Return (x, y) of the center of cell containing provided text 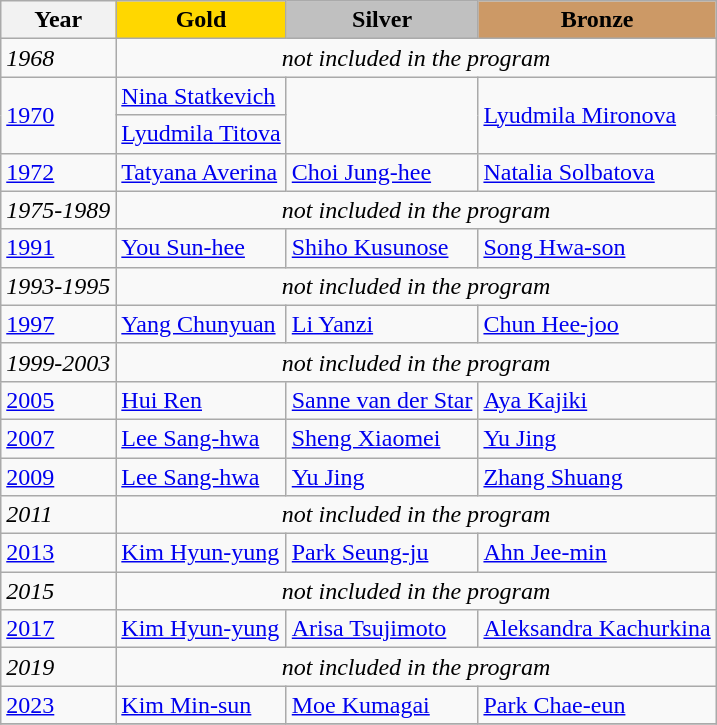
2023 (58, 705)
2019 (58, 667)
Bronze (597, 20)
Sanne van der Star (382, 400)
Silver (382, 20)
Natalia Solbatova (597, 172)
2017 (58, 629)
1997 (58, 324)
Song Hwa-son (597, 248)
1970 (58, 115)
Park Chae-eun (597, 705)
Hui Ren (201, 400)
1991 (58, 248)
Zhang Shuang (597, 477)
2011 (58, 515)
Year (58, 20)
2005 (58, 400)
Moe Kumagai (382, 705)
2013 (58, 553)
Shiho Kusunose (382, 248)
1968 (58, 58)
1972 (58, 172)
Sheng Xiaomei (382, 438)
Kim Min-sun (201, 705)
1993-1995 (58, 286)
Aya Kajiki (597, 400)
2007 (58, 438)
Ahn Jee-min (597, 553)
Park Seung-ju (382, 553)
Lyudmila Titova (201, 134)
You Sun-hee (201, 248)
1999-2003 (58, 362)
Lyudmila Mironova (597, 115)
Aleksandra Kachurkina (597, 629)
Gold (201, 20)
2015 (58, 591)
1975-1989 (58, 210)
Tatyana Averina (201, 172)
2009 (58, 477)
Li Yanzi (382, 324)
Chun Hee-joo (597, 324)
Arisa Tsujimoto (382, 629)
Yang Chunyuan (201, 324)
Nina Statkevich (201, 96)
Choi Jung-hee (382, 172)
